Extract the (X, Y) coordinate from the center of the cell holding the provided text.  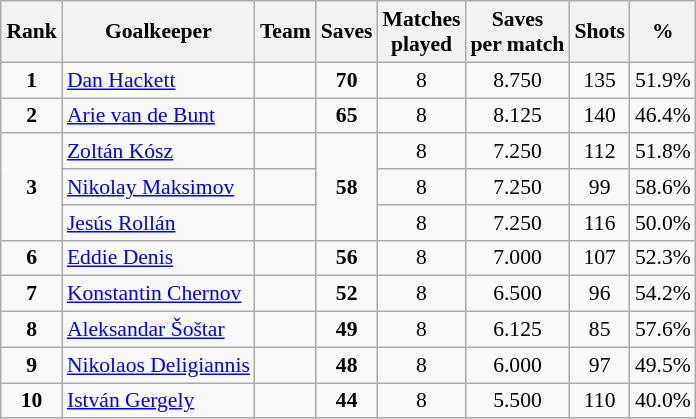
Savesper match (518, 32)
Dan Hackett (158, 80)
Zoltán Kósz (158, 152)
5.500 (518, 401)
6 (32, 258)
István Gergely (158, 401)
99 (600, 187)
56 (347, 258)
Eddie Denis (158, 258)
44 (347, 401)
Saves (347, 32)
107 (600, 258)
52.3% (663, 258)
54.2% (663, 294)
2 (32, 116)
8.125 (518, 116)
Shots (600, 32)
Konstantin Chernov (158, 294)
Team (286, 32)
48 (347, 365)
9 (32, 365)
85 (600, 330)
Arie van de Bunt (158, 116)
58.6% (663, 187)
Matchesplayed (421, 32)
6.125 (518, 330)
6.000 (518, 365)
Nikolaos Deligiannis (158, 365)
% (663, 32)
96 (600, 294)
40.0% (663, 401)
50.0% (663, 223)
116 (600, 223)
3 (32, 188)
140 (600, 116)
51.9% (663, 80)
51.8% (663, 152)
46.4% (663, 116)
49 (347, 330)
Goalkeeper (158, 32)
52 (347, 294)
70 (347, 80)
49.5% (663, 365)
Jesús Rollán (158, 223)
7 (32, 294)
65 (347, 116)
10 (32, 401)
7.000 (518, 258)
Nikolay Maksimov (158, 187)
135 (600, 80)
Aleksandar Šoštar (158, 330)
110 (600, 401)
97 (600, 365)
57.6% (663, 330)
112 (600, 152)
1 (32, 80)
8.750 (518, 80)
58 (347, 188)
6.500 (518, 294)
Rank (32, 32)
